Return the [X, Y] coordinate for the center point of the cell that contains the specified text.  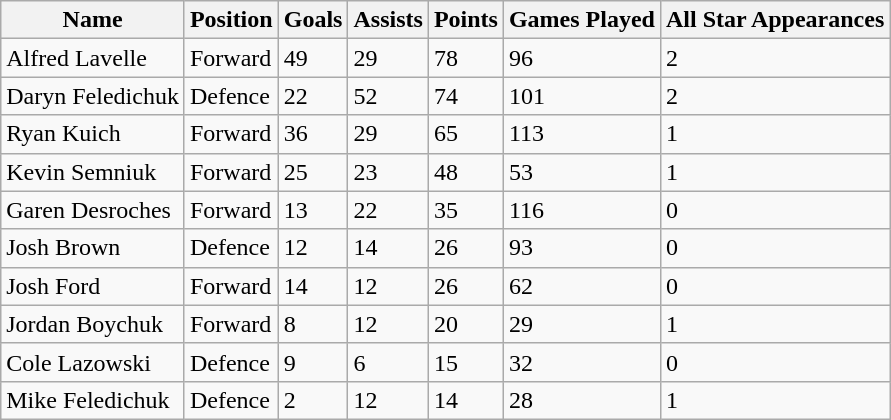
78 [466, 58]
13 [313, 210]
Cole Lazowski [93, 362]
Points [466, 20]
116 [582, 210]
Position [231, 20]
Name [93, 20]
35 [466, 210]
25 [313, 172]
15 [466, 362]
28 [582, 400]
8 [313, 324]
74 [466, 96]
Josh Ford [93, 286]
62 [582, 286]
20 [466, 324]
32 [582, 362]
6 [388, 362]
Games Played [582, 20]
Daryn Feledichuk [93, 96]
101 [582, 96]
23 [388, 172]
Kevin Semniuk [93, 172]
Jordan Boychuk [93, 324]
9 [313, 362]
All Star Appearances [774, 20]
Mike Feledichuk [93, 400]
Alfred Lavelle [93, 58]
49 [313, 58]
Garen Desroches [93, 210]
Ryan Kuich [93, 134]
113 [582, 134]
48 [466, 172]
52 [388, 96]
Assists [388, 20]
36 [313, 134]
53 [582, 172]
93 [582, 248]
65 [466, 134]
Josh Brown [93, 248]
Goals [313, 20]
96 [582, 58]
